Output the [X, Y] coordinate of the center of the cell containing the given text.  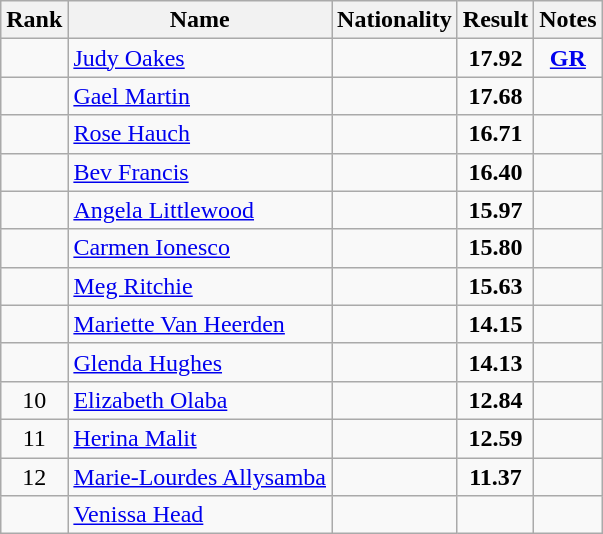
12.84 [495, 400]
Mariette Van Heerden [200, 324]
10 [34, 400]
Herina Malit [200, 438]
Venissa Head [200, 515]
Angela Littlewood [200, 210]
11.37 [495, 477]
17.68 [495, 96]
Carmen Ionesco [200, 248]
Judy Oakes [200, 58]
16.71 [495, 134]
Notes [568, 20]
Marie-Lourdes Allysamba [200, 477]
15.97 [495, 210]
15.63 [495, 286]
Gael Martin [200, 96]
14.15 [495, 324]
Result [495, 20]
16.40 [495, 172]
14.13 [495, 362]
Meg Ritchie [200, 286]
GR [568, 58]
Elizabeth Olaba [200, 400]
17.92 [495, 58]
11 [34, 438]
Rose Hauch [200, 134]
12 [34, 477]
Rank [34, 20]
Bev Francis [200, 172]
15.80 [495, 248]
Glenda Hughes [200, 362]
Name [200, 20]
Nationality [395, 20]
12.59 [495, 438]
